Return [X, Y] of the center of cell containing provided text 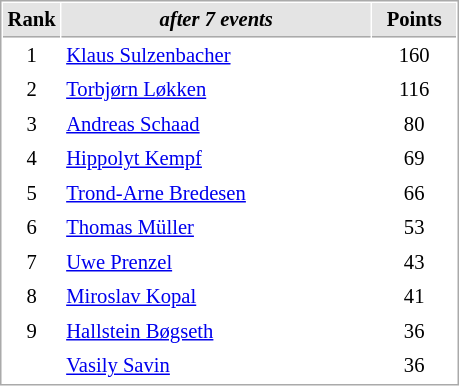
6 [32, 228]
66 [414, 194]
160 [414, 56]
Rank [32, 20]
80 [414, 124]
Uwe Prenzel [216, 262]
Hallstein Bøgseth [216, 332]
Vasily Savin [216, 366]
after 7 events [216, 20]
69 [414, 158]
41 [414, 296]
2 [32, 90]
Torbjørn Løkken [216, 90]
43 [414, 262]
Andreas Schaad [216, 124]
7 [32, 262]
Miroslav Kopal [216, 296]
Trond-Arne Bredesen [216, 194]
Klaus Sulzenbacher [216, 56]
3 [32, 124]
8 [32, 296]
9 [32, 332]
Thomas Müller [216, 228]
1 [32, 56]
53 [414, 228]
Points [414, 20]
4 [32, 158]
Hippolyt Kempf [216, 158]
116 [414, 90]
5 [32, 194]
